Determine the [x, y] coordinate at the center of the cell enclosing the given text.  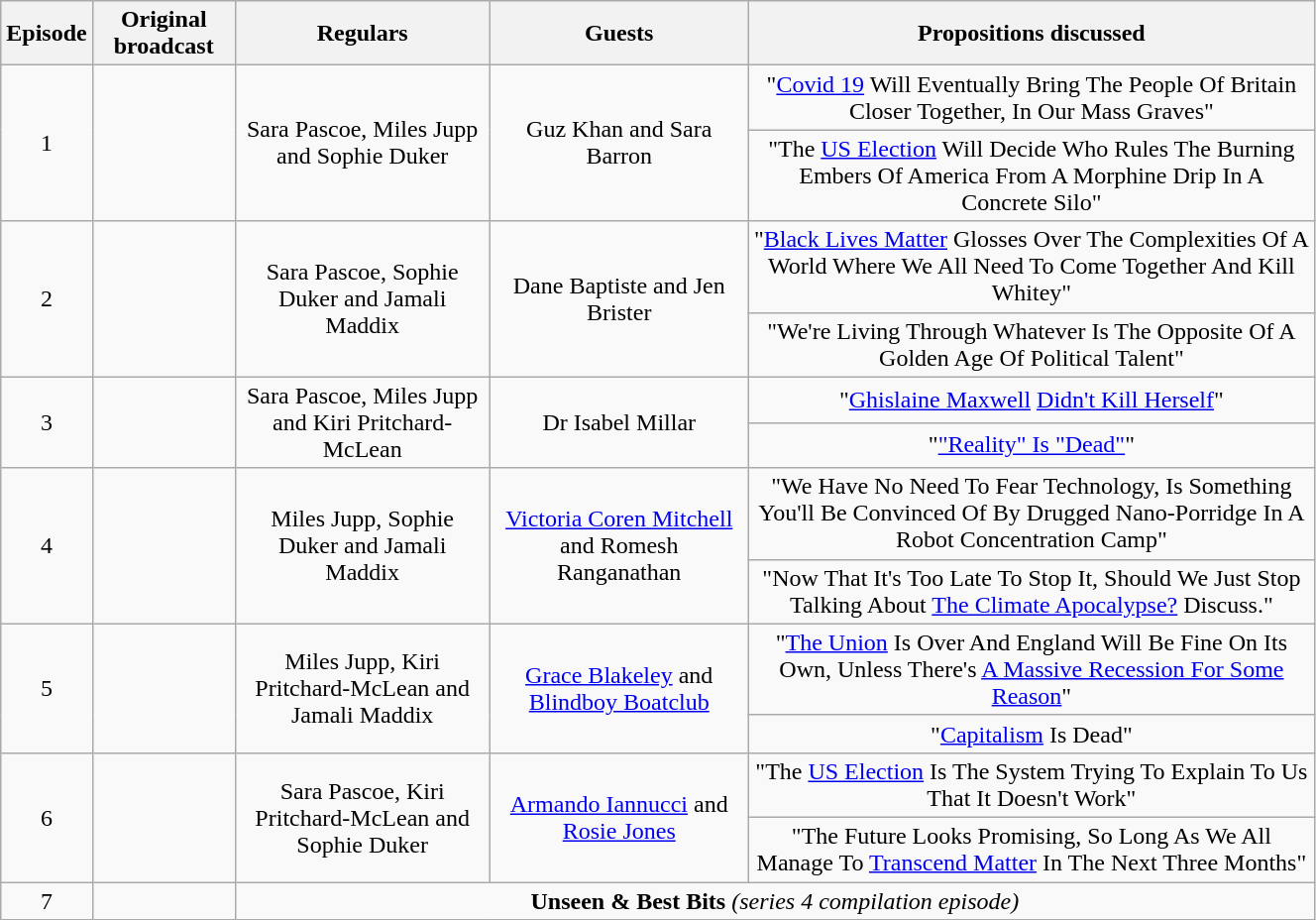
"Ghislaine Maxwell Didn't Kill Herself" [1031, 400]
3 [47, 422]
5 [47, 688]
Propositions discussed [1031, 34]
4 [47, 545]
Regulars [363, 34]
"Black Lives Matter Glosses Over The Complexities Of A World Where We All Need To Come Together And Kill Whitey" [1031, 267]
Miles Jupp, Kiri Pritchard-McLean and Jamali Maddix [363, 688]
""Reality" Is "Dead"" [1031, 445]
"The Future Looks Promising, So Long As We All Manage To Transcend Matter In The Next Three Months" [1031, 849]
"Capitalism Is Dead" [1031, 734]
"The Union Is Over And England Will Be Fine On Its Own, Unless There's A Massive Recession For Some Reason" [1031, 669]
Miles Jupp, Sophie Duker and Jamali Maddix [363, 545]
Sara Pascoe, Miles Jupp and Sophie Duker [363, 143]
Grace Blakeley and Blindboy Boatclub [618, 688]
Guests [618, 34]
"We Have No Need To Fear Technology, Is Something You'll Be Convinced Of By Drugged Nano-Porridge In A Robot Concentration Camp" [1031, 514]
Dane Baptiste and Jen Brister [618, 299]
"We're Living Through Whatever Is The Opposite Of A Golden Age Of Political Talent" [1031, 345]
Victoria Coren Mitchell and Romesh Ranganathan [618, 545]
1 [47, 143]
Sara Pascoe, Sophie Duker and Jamali Maddix [363, 299]
"The US Election Is The System Trying To Explain To Us That It Doesn't Work" [1031, 785]
7 [47, 901]
"Covid 19 Will Eventually Bring The People Of Britain Closer Together, In Our Mass Graves" [1031, 97]
"Now That It's Too Late To Stop It, Should We Just Stop Talking About The Climate Apocalypse? Discuss." [1031, 591]
Guz Khan and Sara Barron [618, 143]
2 [47, 299]
Sara Pascoe, Kiri Pritchard-McLean and Sophie Duker [363, 817]
Dr Isabel Millar [618, 422]
Unseen & Best Bits (series 4 compilation episode) [775, 901]
Armando Iannucci and Rosie Jones [618, 817]
Sara Pascoe, Miles Jupp and Kiri Pritchard-McLean [363, 422]
Episode [47, 34]
6 [47, 817]
Original broadcast [164, 34]
"The US Election Will Decide Who Rules The Burning Embers Of America From A Morphine Drip In A Concrete Silo" [1031, 175]
